Detect which cell encompasses the target text, then output its [X, Y] center coordinate. 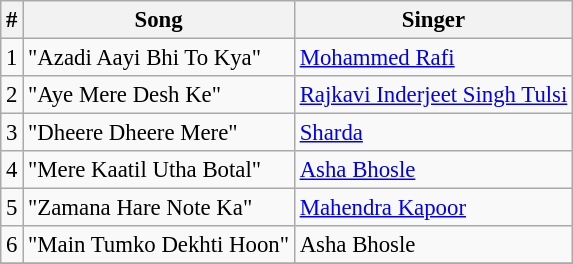
Song [159, 20]
"Dheere Dheere Mere" [159, 133]
6 [12, 245]
Mohammed Rafi [433, 58]
Singer [433, 20]
Mahendra Kapoor [433, 208]
5 [12, 208]
"Zamana Hare Note Ka" [159, 208]
Sharda [433, 133]
"Main Tumko Dekhti Hoon" [159, 245]
4 [12, 170]
"Aye Mere Desh Ke" [159, 95]
1 [12, 58]
"Mere Kaatil Utha Botal" [159, 170]
"Azadi Aayi Bhi To Kya" [159, 58]
2 [12, 95]
Rajkavi Inderjeet Singh Tulsi [433, 95]
3 [12, 133]
# [12, 20]
